Capture the cell that displays the provided text and extract its (x, y) central coordinate. 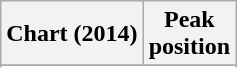
Chart (2014) (72, 34)
Peakposition (189, 34)
